Extract the (X, Y) coordinate from the center of the cell holding the provided text.  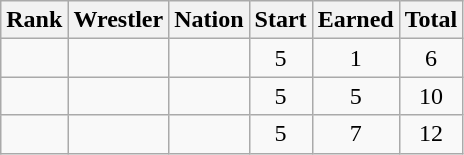
Total (431, 20)
10 (431, 96)
Start (280, 20)
1 (356, 58)
Nation (209, 20)
7 (356, 134)
Earned (356, 20)
Wrestler (118, 20)
Rank (34, 20)
6 (431, 58)
12 (431, 134)
